Return the (x, y) coordinate for the center point of the cell that contains the specified text.  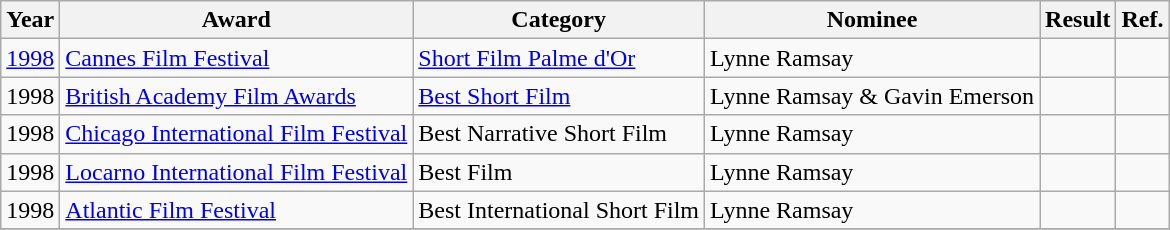
Best Narrative Short Film (559, 134)
Locarno International Film Festival (236, 172)
Best International Short Film (559, 210)
Category (559, 20)
Result (1078, 20)
Best Short Film (559, 96)
Year (30, 20)
Cannes Film Festival (236, 58)
Atlantic Film Festival (236, 210)
Award (236, 20)
Chicago International Film Festival (236, 134)
Nominee (872, 20)
Short Film Palme d'Or (559, 58)
British Academy Film Awards (236, 96)
Ref. (1142, 20)
Lynne Ramsay & Gavin Emerson (872, 96)
Best Film (559, 172)
